Scan for the cell matching the given text and deliver its (x, y) coordinate at center. 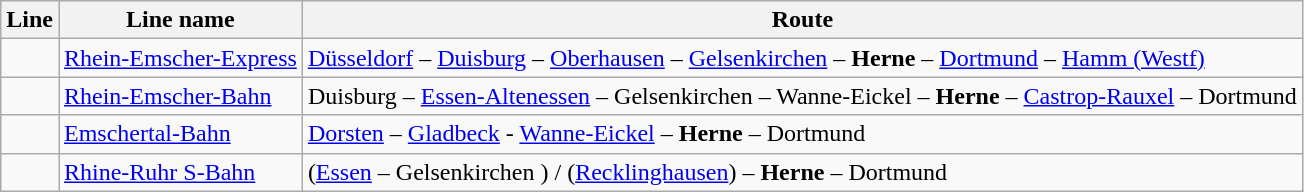
Route (802, 20)
(Essen – Gelsenkirchen ) / (Recklinghausen) – Herne – Dortmund (802, 172)
Rhine-Ruhr S-Bahn (180, 172)
Emschertal-Bahn (180, 134)
Line name (180, 20)
Dorsten – Gladbeck - Wanne-Eickel – Herne – Dortmund (802, 134)
Duisburg – Essen-Altenessen – Gelsenkirchen – Wanne-Eickel – Herne – Castrop-Rauxel – Dortmund (802, 96)
Rhein-Emscher-Bahn (180, 96)
Düsseldorf – Duisburg – Oberhausen – Gelsenkirchen – Herne – Dortmund – Hamm (Westf) (802, 58)
Rhein-Emscher-Express (180, 58)
Line (30, 20)
